Detect which cell encompasses the target text, then output its [X, Y] center coordinate. 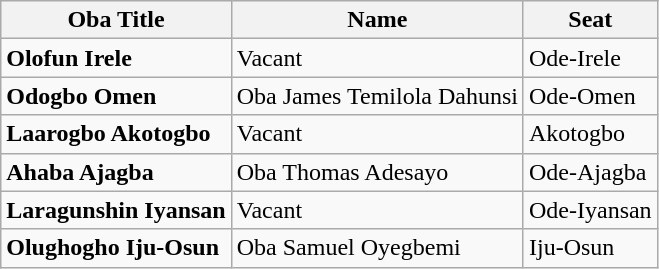
Seat [590, 20]
Name [377, 20]
Laragunshin Iyansan [116, 210]
Laarogbo Akotogbo [116, 134]
Ahaba Ajagba [116, 172]
Ode-Iyansan [590, 210]
Iju-Osun [590, 248]
Oba James Temilola Dahunsi [377, 96]
Akotogbo [590, 134]
Olughogho Iju-Osun [116, 248]
Olofun Irele [116, 58]
Oba Title [116, 20]
Oba Samuel Oyegbemi [377, 248]
Ode-Irele [590, 58]
Ode-Ajagba [590, 172]
Ode-Omen [590, 96]
Oba Thomas Adesayo [377, 172]
Odogbo Omen [116, 96]
